Provide the [x, y] coordinate of the cell's center where the given text is located.  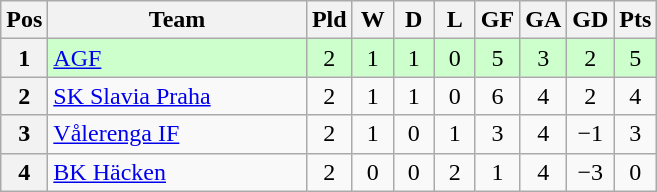
SK Slavia Praha [178, 96]
AGF [178, 58]
W [372, 20]
GF [497, 20]
6 [497, 96]
Pld [329, 20]
BK Häcken [178, 172]
L [454, 20]
Vålerenga IF [178, 134]
GD [590, 20]
Pos [24, 20]
−3 [590, 172]
−1 [590, 134]
Team [178, 20]
GA [544, 20]
D [414, 20]
Pts [636, 20]
